Capture the cell that displays the provided text and extract its [x, y] central coordinate. 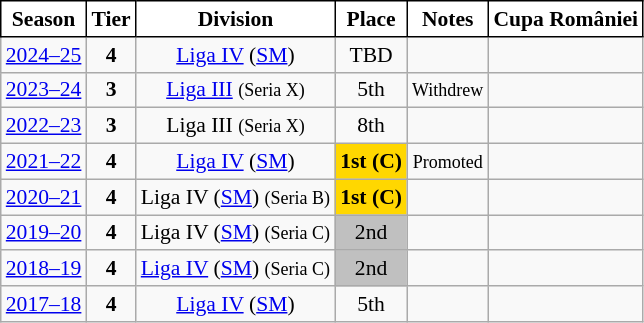
2023–24 [44, 90]
Division [236, 19]
2021–22 [44, 162]
8th [371, 126]
2024–25 [44, 55]
Place [371, 19]
Tier [110, 19]
Cupa României [566, 19]
2018–19 [44, 269]
2020–21 [44, 197]
Season [44, 19]
2019–20 [44, 233]
Withdrew [448, 90]
Notes [448, 19]
TBD [371, 55]
2022–23 [44, 126]
Promoted [448, 162]
Liga IV (SM) (Seria B) [236, 197]
2017–18 [44, 304]
